From the cell containing the given text, extract its center point as (X, Y) coordinate. 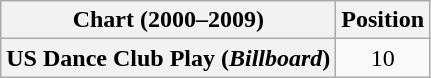
10 (383, 58)
Chart (2000–2009) (168, 20)
Position (383, 20)
US Dance Club Play (Billboard) (168, 58)
